Search for the cell housing the specified text and yield its (X, Y) center coordinate. 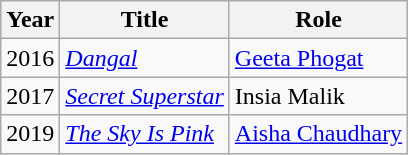
Title (144, 20)
Insia Malik (318, 96)
Secret Superstar (144, 96)
Geeta Phogat (318, 58)
Role (318, 20)
Aisha Chaudhary (318, 134)
2019 (30, 134)
2016 (30, 58)
Dangal (144, 58)
2017 (30, 96)
The Sky Is Pink (144, 134)
Year (30, 20)
